From the cell containing the given text, extract its center point as (x, y) coordinate. 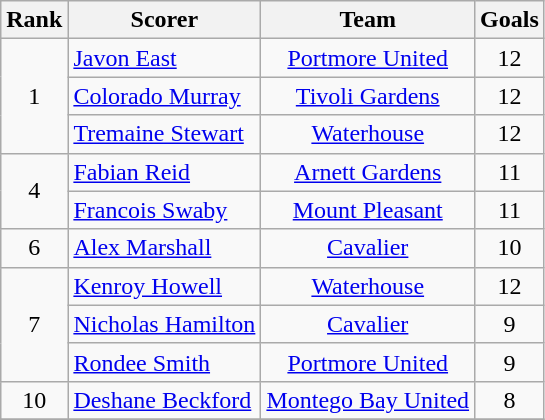
Goals (510, 20)
Colorado Murray (164, 96)
Nicholas Hamilton (164, 324)
Tivoli Gardens (368, 96)
Rondee Smith (164, 362)
Francois Swaby (164, 210)
Rank (34, 20)
Alex Marshall (164, 248)
Fabian Reid (164, 172)
1 (34, 96)
Montego Bay United (368, 400)
Javon East (164, 58)
Kenroy Howell (164, 286)
8 (510, 400)
Tremaine Stewart (164, 134)
4 (34, 191)
Scorer (164, 20)
Deshane Beckford (164, 400)
Team (368, 20)
6 (34, 248)
Arnett Gardens (368, 172)
7 (34, 324)
Mount Pleasant (368, 210)
